Output the [X, Y] coordinate of the center of the cell containing the given text.  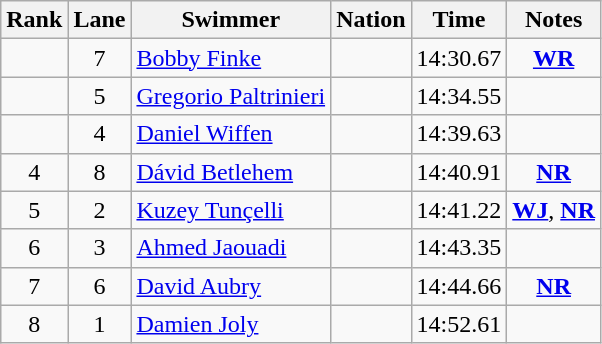
Rank [34, 20]
14:39.63 [459, 134]
14:43.35 [459, 248]
Nation [371, 20]
Daniel Wiffen [231, 134]
Ahmed Jaouadi [231, 248]
14:34.55 [459, 96]
Notes [554, 20]
Damien Joly [231, 324]
1 [100, 324]
Kuzey Tunçelli [231, 210]
14:52.61 [459, 324]
Time [459, 20]
WR [554, 58]
14:44.66 [459, 286]
14:30.67 [459, 58]
Dávid Betlehem [231, 172]
14:41.22 [459, 210]
Lane [100, 20]
David Aubry [231, 286]
Bobby Finke [231, 58]
Swimmer [231, 20]
Gregorio Paltrinieri [231, 96]
WJ, NR [554, 210]
14:40.91 [459, 172]
2 [100, 210]
3 [100, 248]
